Provide the [x, y] coordinate of the cell's center where the given text is located.  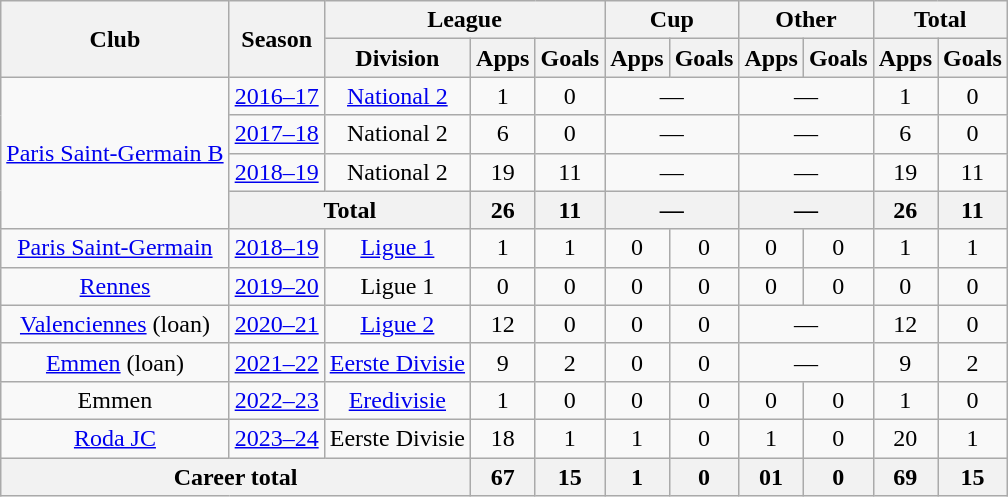
Roda JC [115, 438]
2020–21 [276, 324]
69 [905, 477]
2023–24 [276, 438]
Paris Saint-Germain B [115, 153]
Club [115, 39]
Rennes [115, 286]
Emmen (loan) [115, 362]
Paris Saint-Germain [115, 248]
Eredivisie [397, 400]
Division [397, 58]
2021–22 [276, 362]
Cup [672, 20]
18 [503, 438]
Emmen [115, 400]
2019–20 [276, 286]
Valenciennes (loan) [115, 324]
01 [771, 477]
2017–18 [276, 134]
Ligue 2 [397, 324]
2022–23 [276, 400]
League [464, 20]
2016–17 [276, 96]
67 [503, 477]
Career total [236, 477]
Season [276, 39]
Other [806, 20]
20 [905, 438]
